Output the [x, y] coordinate of the center of the cell containing the given text.  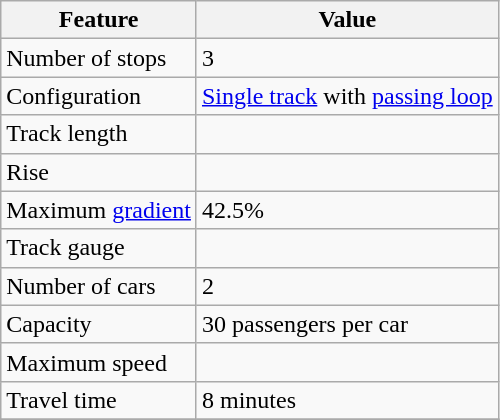
Feature [99, 20]
Number of stops [99, 58]
2 [347, 286]
Value [347, 20]
Maximum speed [99, 362]
Rise [99, 172]
30 passengers per car [347, 324]
Track gauge [99, 248]
Track length [99, 134]
Travel time [99, 400]
42.5% [347, 210]
Number of cars [99, 286]
3 [347, 58]
Capacity [99, 324]
Single track with passing loop [347, 96]
8 minutes [347, 400]
Configuration [99, 96]
Maximum gradient [99, 210]
